Output the [x, y] coordinate of the center of the cell containing the given text.  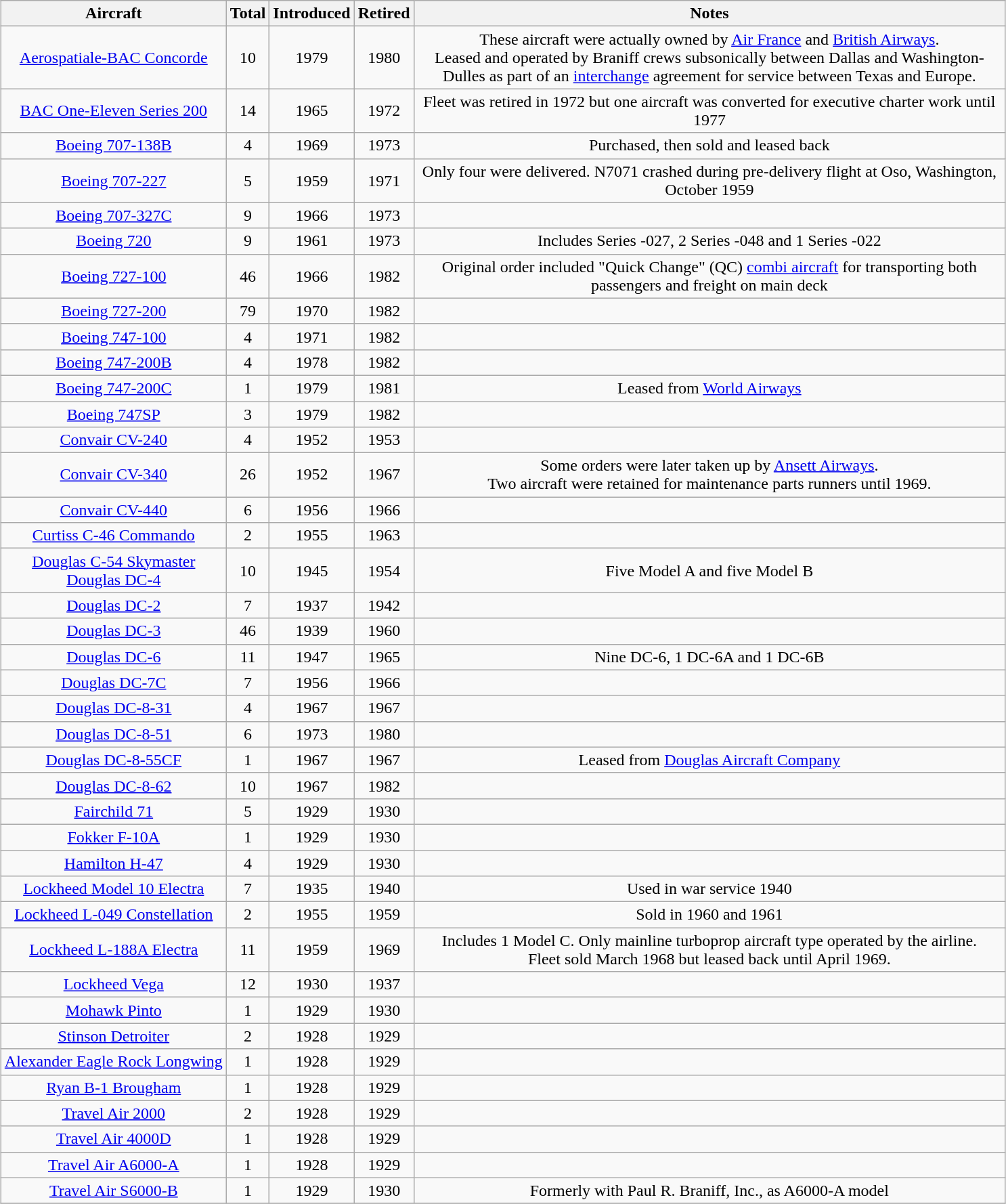
Five Model A and five Model B [709, 570]
Total [248, 14]
1954 [384, 570]
Leased from World Airways [709, 388]
Douglas DC-8-62 [114, 786]
Fleet was retired in 1972 but one aircraft was converted for executive charter work until 1977 [709, 111]
Fokker F-10A [114, 837]
Convair CV-240 [114, 440]
1963 [384, 536]
1947 [311, 657]
Boeing 707-138B [114, 146]
Boeing 747-100 [114, 337]
1939 [311, 631]
14 [248, 111]
Ryan B-1 Brougham [114, 1088]
1961 [311, 241]
1942 [384, 605]
1972 [384, 111]
Lockheed Model 10 Electra [114, 889]
Retired [384, 14]
1945 [311, 570]
1978 [311, 362]
1935 [311, 889]
Travel Air S6000-B [114, 1190]
Some orders were later taken up by Ansett Airways. Two aircraft were retained for maintenance parts runners until 1969. [709, 475]
Curtiss C-46 Commando [114, 536]
Douglas DC-6 [114, 657]
Travel Air 2000 [114, 1113]
Lockheed Vega [114, 985]
Douglas DC-7C [114, 683]
Boeing 707-327C [114, 215]
Lockheed L-188A Electra [114, 949]
Formerly with Paul R. Braniff, Inc., as A6000-A model [709, 1190]
Douglas DC-3 [114, 631]
Travel Air 4000D [114, 1139]
Douglas C-54 Skymaster Douglas DC-4 [114, 570]
Douglas DC-8-51 [114, 734]
1981 [384, 388]
Includes Series -027, 2 Series -048 and 1 Series -022 [709, 241]
Douglas DC-2 [114, 605]
Aircraft [114, 14]
Notes [709, 14]
Boeing 747SP [114, 414]
Only four were delivered. N7071 crashed during pre-delivery flight at Oso, Washington, October 1959 [709, 180]
1953 [384, 440]
Boeing 720 [114, 241]
Travel Air A6000-A [114, 1165]
Original order included "Quick Change" (QC) combi aircraft for transporting both passengers and freight on main deck [709, 276]
Includes 1 Model C. Only mainline turboprop aircraft type operated by the airline. Fleet sold March 1968 but leased back until April 1969. [709, 949]
Sold in 1960 and 1961 [709, 915]
Boeing 707-227 [114, 180]
1970 [311, 311]
Hamilton H-47 [114, 863]
Aerospatiale-BAC Concorde [114, 58]
3 [248, 414]
Leased from Douglas Aircraft Company [709, 760]
1940 [384, 889]
Introduced [311, 14]
Boeing 747-200C [114, 388]
Douglas DC-8-55CF [114, 760]
12 [248, 985]
Boeing 747-200B [114, 362]
Boeing 727-200 [114, 311]
Convair CV-440 [114, 510]
26 [248, 475]
Purchased, then sold and leased back [709, 146]
Convair CV-340 [114, 475]
Stinson Detroiter [114, 1036]
Mohawk Pinto [114, 1010]
Lockheed L-049 Constellation [114, 915]
BAC One-Eleven Series 200 [114, 111]
Alexander Eagle Rock Longwing [114, 1062]
1960 [384, 631]
Used in war service 1940 [709, 889]
Boeing 727-100 [114, 276]
Douglas DC-8-31 [114, 708]
Nine DC-6, 1 DC-6A and 1 DC-6B [709, 657]
Fairchild 71 [114, 811]
79 [248, 311]
